Capture the cell that displays the provided text and extract its (x, y) central coordinate. 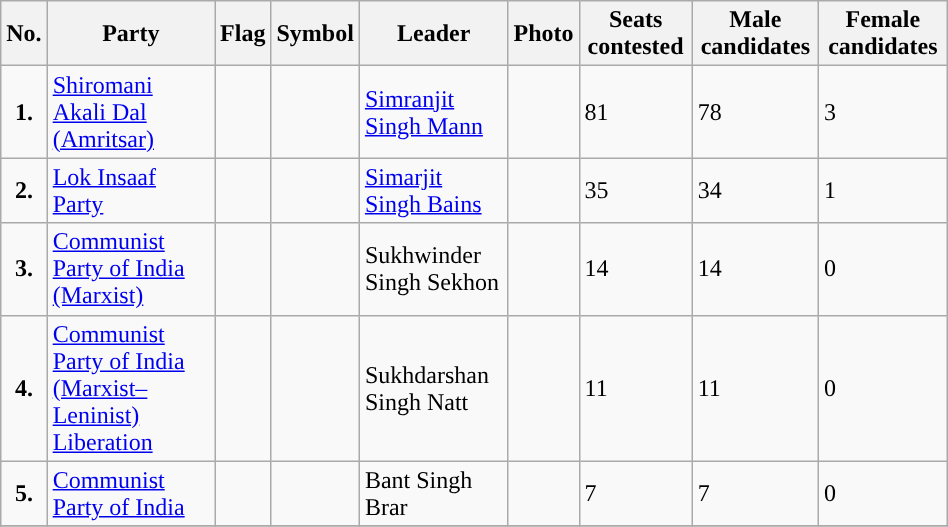
Simranjit Singh Mann (434, 112)
Sukhwinder Singh Sekhon (434, 269)
Communist Party of India (Marxist) (130, 269)
Flag (243, 34)
Communist Party of India (130, 494)
1. (24, 112)
1 (884, 190)
5. (24, 494)
Communist Party of India (Marxist–Leninist) Liberation (130, 388)
Sukhdarshan Singh Natt (434, 388)
35 (636, 190)
4. (24, 388)
78 (755, 112)
81 (636, 112)
Photo (544, 34)
Bant Singh Brar (434, 494)
Simarjit Singh Bains (434, 190)
34 (755, 190)
Male candidates (755, 34)
3. (24, 269)
Party (130, 34)
Symbol (315, 34)
Female candidates (884, 34)
Lok Insaaf Party (130, 190)
2. (24, 190)
Leader (434, 34)
Seats contested (636, 34)
3 (884, 112)
Shiromani Akali Dal (Amritsar) (130, 112)
No. (24, 34)
